Pinpoint the cell where the given text exists, returning its (x, y) midpoint coordinate. 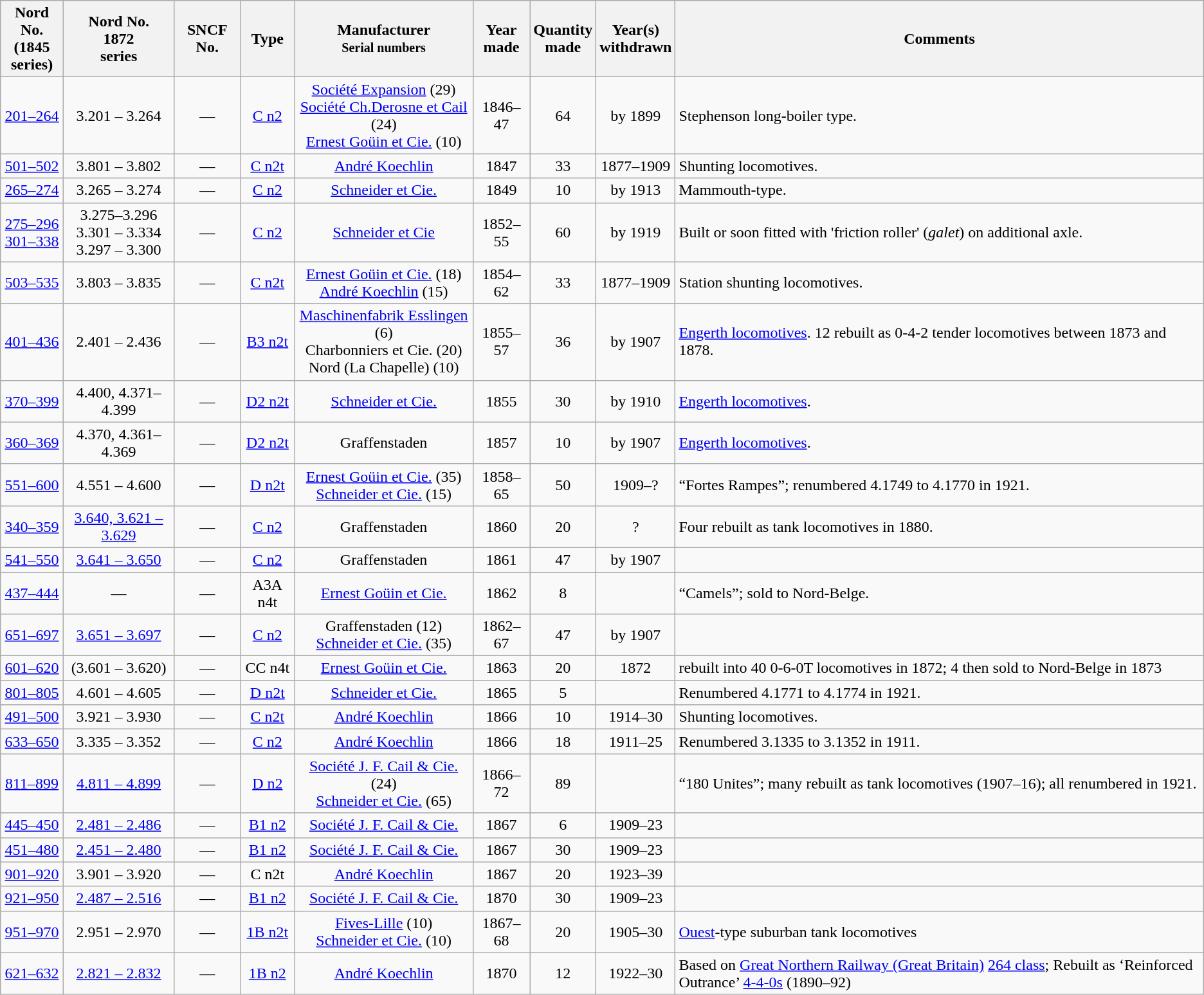
3.640, 3.621 – 3.629 (118, 526)
2.451 – 2.480 (118, 850)
491–500 (32, 717)
3.275–3.2963.301 – 3.3343.297 – 3.300 (118, 232)
501–502 (32, 166)
Nord No.(1845series) (32, 39)
? (635, 526)
1923–39 (635, 874)
60 (563, 232)
B3 n2t (268, 342)
3.641 – 3.650 (118, 560)
801–805 (32, 693)
8 (563, 593)
2.951 – 2.970 (118, 931)
36 (563, 342)
CC n4t (268, 668)
by 1899 (635, 116)
1866–72 (501, 783)
5 (563, 693)
621–632 (32, 974)
Type (268, 39)
401–436 (32, 342)
3.803 – 3.835 (118, 283)
Yearmade (501, 39)
by 1913 (635, 190)
1863 (501, 668)
1855 (501, 401)
1858–65 (501, 485)
1847 (501, 166)
601–620 (32, 668)
Maschinenfabrik Esslingen (6)Charbonniers et Cie. (20) Nord (La Chapelle) (10) (383, 342)
1922–30 (635, 974)
275–296301–338 (32, 232)
Fives-Lille (10)Schneider et Cie. (10) (383, 931)
541–550 (32, 560)
1855–57 (501, 342)
Schneider et Cie (383, 232)
1914–30 (635, 717)
by 1919 (635, 232)
1909–? (635, 485)
2.821 – 2.832 (118, 974)
360–369 (32, 443)
1862–67 (501, 635)
Four rebuilt as tank locomotives in 1880. (939, 526)
Société J. F. Cail & Cie. (24)Schneider et Cie. (65) (383, 783)
2.487 – 2.516 (118, 899)
2.481 – 2.486 (118, 825)
265–274 (32, 190)
201–264 (32, 116)
1867–68 (501, 931)
1865 (501, 693)
651–697 (32, 635)
4.400, 4.371–4.399 (118, 401)
3.801 – 3.802 (118, 166)
1861 (501, 560)
Renumbered 4.1771 to 4.1774 in 1921. (939, 693)
“Fortes Rampes”; renumbered 4.1749 to 4.1770 in 1921. (939, 485)
SNCF No. (207, 39)
(3.601 – 3.620) (118, 668)
Ouest-type suburban tank locomotives (939, 931)
1B n2 (268, 974)
D n2 (268, 783)
921–950 (32, 899)
437–444 (32, 593)
3.335 – 3.352 (118, 742)
1860 (501, 526)
Comments (939, 39)
Engerth locomotives. 12 rebuilt as 0-4-2 tender locomotives between 1873 and 1878. (939, 342)
3.651 – 3.697 (118, 635)
370–399 (32, 401)
1857 (501, 443)
Station shunting locomotives. (939, 283)
1849 (501, 190)
Stephenson long-boiler type. (939, 116)
1911–25 (635, 742)
64 (563, 116)
811–899 (32, 783)
Built or soon fitted with 'friction roller' (galet) on additional axle. (939, 232)
551–600 (32, 485)
4.811 – 4.899 (118, 783)
“180 Unites”; many rebuilt as tank locomotives (1907–16); all renumbered in 1921. (939, 783)
Year(s)withdrawn (635, 39)
951–970 (32, 931)
rebuilt into 40 0-6-0T locomotives in 1872; 4 then sold to Nord-Belge in 1873 (939, 668)
451–480 (32, 850)
503–535 (32, 283)
633–650 (32, 742)
ManufacturerSerial numbers (383, 39)
by 1910 (635, 401)
Mammouth-type. (939, 190)
1854–62 (501, 283)
1905–30 (635, 931)
50 (563, 485)
901–920 (32, 874)
4.551 – 4.600 (118, 485)
4.601 – 4.605 (118, 693)
12 (563, 974)
340–359 (32, 526)
Ernest Goüin et Cie. (18)André Koechlin (15) (383, 283)
89 (563, 783)
Graffenstaden (12)Schneider et Cie. (35) (383, 635)
445–450 (32, 825)
1852–55 (501, 232)
3.265 – 3.274 (118, 190)
3.921 – 3.930 (118, 717)
Renumbered 3.1335 to 3.1352 in 1911. (939, 742)
Nord No.1872series (118, 39)
1872 (635, 668)
1B n2t (268, 931)
1846–47 (501, 116)
3.901 – 3.920 (118, 874)
1862 (501, 593)
Société Expansion (29)Société Ch.Derosne et Cail (24)Ernest Goüin et Cie. (10) (383, 116)
6 (563, 825)
2.401 – 2.436 (118, 342)
3.201 – 3.264 (118, 116)
Based on Great Northern Railway (Great Britain) 264 class; Rebuilt as ‘Reinforced Outrance’ 4-4-0s (1890–92) (939, 974)
A3A n4t (268, 593)
18 (563, 742)
“Camels”; sold to Nord-Belge. (939, 593)
4.370, 4.361–4.369 (118, 443)
Quantitymade (563, 39)
Ernest Goüin et Cie. (35)Schneider et Cie. (15) (383, 485)
